Find where the given text appears and provide that cell's center as [x, y] coordinate. 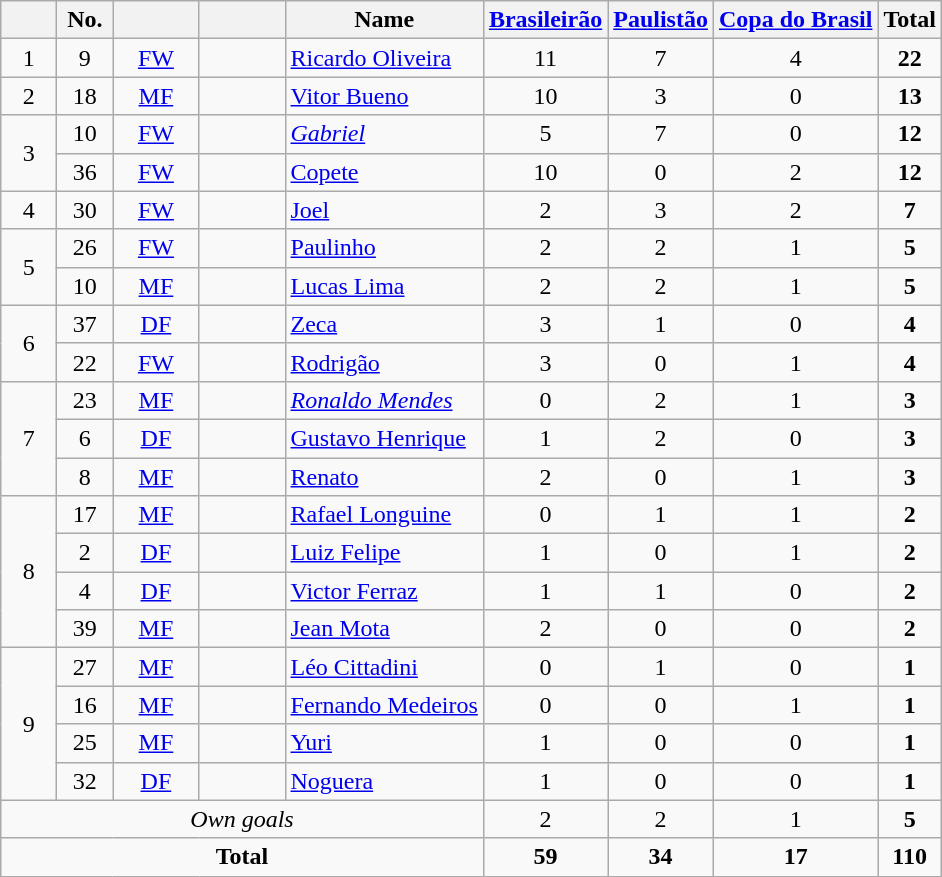
18 [85, 96]
Gabriel [384, 134]
11 [545, 58]
34 [661, 857]
Paulistão [661, 20]
Noguera [384, 781]
Copa do Brasil [795, 20]
25 [85, 743]
26 [85, 248]
37 [85, 324]
Lucas Lima [384, 286]
23 [85, 400]
Copete [384, 172]
Ronaldo Mendes [384, 400]
Renato [384, 477]
27 [85, 667]
Gustavo Henrique [384, 438]
Brasileirão [545, 20]
30 [85, 210]
36 [85, 172]
110 [910, 857]
13 [910, 96]
Own goals [242, 819]
32 [85, 781]
Victor Ferraz [384, 591]
Name [384, 20]
16 [85, 705]
Rafael Longuine [384, 515]
Paulinho [384, 248]
Vitor Bueno [384, 96]
Luiz Felipe [384, 553]
Yuri [384, 743]
Jean Mota [384, 629]
Rodrigão [384, 362]
Zeca [384, 324]
39 [85, 629]
Ricardo Oliveira [384, 58]
Fernando Medeiros [384, 705]
Léo Cittadini [384, 667]
59 [545, 857]
No. [85, 20]
Joel [384, 210]
